Capture the cell that displays the provided text and extract its (x, y) central coordinate. 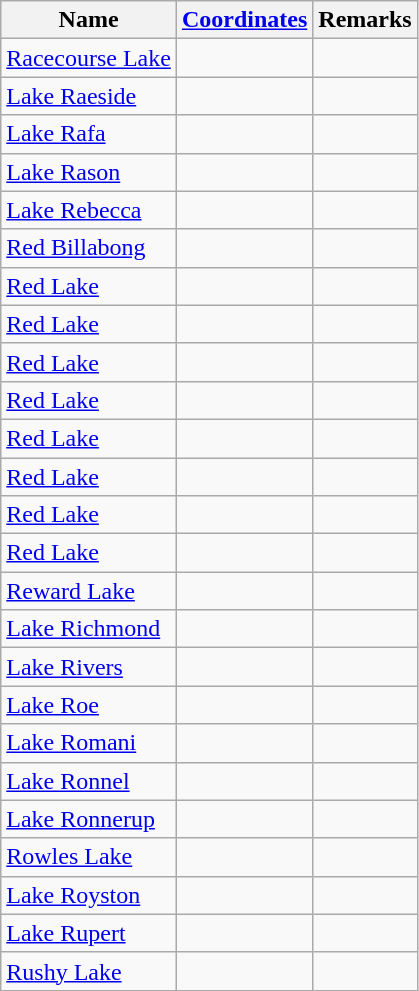
Lake Roe (89, 705)
Lake Richmond (89, 629)
Lake Romani (89, 743)
Lake Rason (89, 172)
Racecourse Lake (89, 58)
Name (89, 20)
Red Billabong (89, 248)
Lake Rupert (89, 933)
Rowles Lake (89, 857)
Lake Rivers (89, 667)
Lake Royston (89, 895)
Remarks (365, 20)
Lake Ronnerup (89, 819)
Lake Rafa (89, 134)
Lake Rebecca (89, 210)
Rushy Lake (89, 971)
Lake Raeside (89, 96)
Reward Lake (89, 591)
Coordinates (244, 20)
Lake Ronnel (89, 781)
